From the cell containing the given text, extract its center point as (x, y) coordinate. 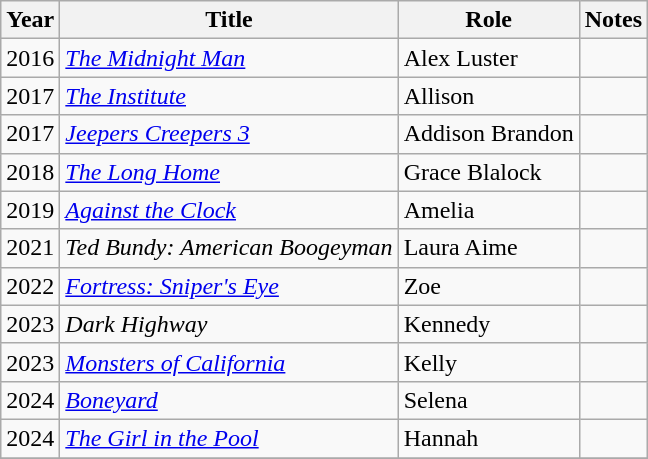
Kelly (488, 362)
Title (229, 20)
Zoe (488, 286)
Grace Blalock (488, 172)
Fortress: Sniper's Eye (229, 286)
Hannah (488, 438)
2021 (30, 248)
Year (30, 20)
The Midnight Man (229, 58)
Alex Luster (488, 58)
Notes (613, 20)
2019 (30, 210)
Allison (488, 96)
Laura Aime (488, 248)
Addison Brandon (488, 134)
Dark Highway (229, 324)
2016 (30, 58)
The Institute (229, 96)
2022 (30, 286)
Against the Clock (229, 210)
Ted Bundy: American Boogeyman (229, 248)
2018 (30, 172)
The Long Home (229, 172)
The Girl in the Pool (229, 438)
Role (488, 20)
Jeepers Creepers 3 (229, 134)
Selena (488, 400)
Monsters of California (229, 362)
Amelia (488, 210)
Boneyard (229, 400)
Kennedy (488, 324)
